Pinpoint the cell where the given text exists, returning its (x, y) midpoint coordinate. 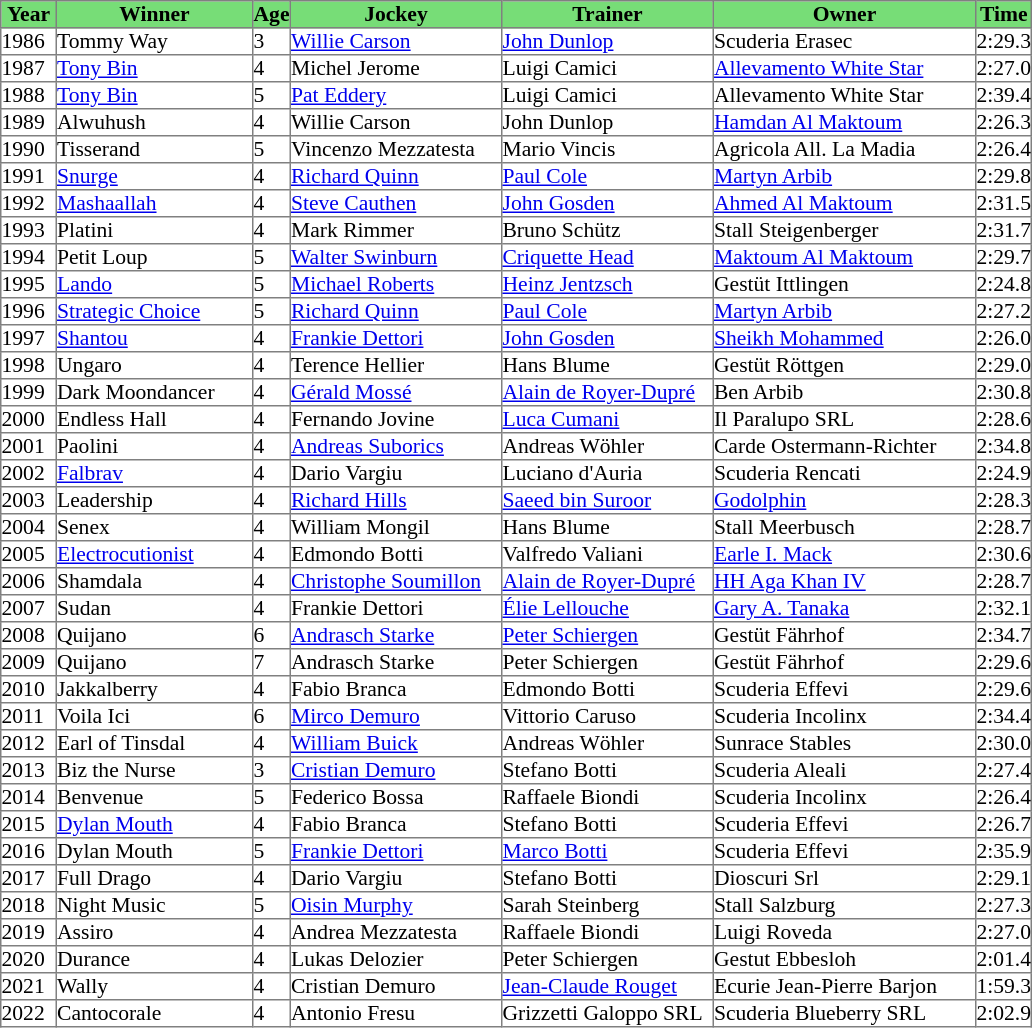
Gestüt Ittlingen (844, 284)
1990 (29, 150)
Saeed bin Suroor (608, 500)
2010 (29, 690)
1987 (29, 68)
Terence Hellier (396, 366)
Strategic Choice (154, 312)
2:29.7 (1004, 258)
1989 (29, 122)
Marco Botti (608, 852)
2:26.0 (1004, 338)
1999 (29, 392)
2:27.3 (1004, 906)
Winner (154, 14)
2:30.6 (1004, 554)
2:30.0 (1004, 744)
Biz the Nurse (154, 770)
Tommy Way (154, 42)
Petit Loup (154, 258)
Jakkalberry (154, 690)
2002 (29, 474)
2:34.7 (1004, 636)
2008 (29, 636)
Andreas Suborics (396, 446)
Leadership (154, 500)
2015 (29, 824)
2:02.9 (1004, 1014)
Dioscuri Srl (844, 878)
Vittorio Caruso (608, 716)
Scuderia Rencati (844, 474)
Stall Salzburg (844, 906)
Mashaallah (154, 204)
2:34.4 (1004, 716)
2:35.9 (1004, 852)
Sunrace Stables (844, 744)
Vincenzo Mezzatesta (396, 150)
Maktoum Al Maktoum (844, 258)
2:24.8 (1004, 284)
Michael Roberts (396, 284)
Ben Arbib (844, 392)
Christophe Soumillon (396, 582)
Mark Rimmer (396, 230)
Valfredo Valiani (608, 554)
Falbrav (154, 474)
2:31.7 (1004, 230)
2:28.3 (1004, 500)
2:01.4 (1004, 960)
Full Drago (154, 878)
Senex (154, 528)
Ecurie Jean-Pierre Barjon (844, 986)
Dark Moondancer (154, 392)
2014 (29, 798)
2011 (29, 716)
2:29.3 (1004, 42)
HH Aga Khan IV (844, 582)
Alwuhush (154, 122)
2:28.6 (1004, 420)
2019 (29, 932)
Durance (154, 960)
Stall Meerbusch (844, 528)
2:32.1 (1004, 608)
Pat Eddery (396, 96)
Benvenue (154, 798)
2009 (29, 662)
1998 (29, 366)
Gérald Mossé (396, 392)
Sheikh Mohammed (844, 338)
1997 (29, 338)
Endless Hall (154, 420)
Carde Ostermann-Richter (844, 446)
1:59.3 (1004, 986)
Tisserand (154, 150)
Assiro (154, 932)
Mario Vincis (608, 150)
1994 (29, 258)
2013 (29, 770)
2:27.2 (1004, 312)
Gestut Ebbesloh (844, 960)
Agricola All. La Madia (844, 150)
2017 (29, 878)
Night Music (154, 906)
Andrea Mezzatesta (396, 932)
Luca Cumani (608, 420)
Sudan (154, 608)
Snurge (154, 176)
Platini (154, 230)
Luciano d'Auria (608, 474)
2:26.3 (1004, 122)
Heinz Jentzsch (608, 284)
2:24.9 (1004, 474)
Hamdan Al Maktoum (844, 122)
Criquette Head (608, 258)
2001 (29, 446)
Scuderia Blueberry SRL (844, 1014)
Il Paralupo SRL (844, 420)
Lando (154, 284)
2006 (29, 582)
2021 (29, 986)
2022 (29, 1014)
Antonio Fresu (396, 1014)
2016 (29, 852)
Earl of Tinsdal (154, 744)
2:29.8 (1004, 176)
Oisin Murphy (396, 906)
Cantocorale (154, 1014)
1986 (29, 42)
Age (272, 14)
Electrocutionist (154, 554)
1993 (29, 230)
2:31.5 (1004, 204)
2:39.4 (1004, 96)
Bruno Schütz (608, 230)
Voila Ici (154, 716)
Scuderia Aleali (844, 770)
1988 (29, 96)
Shantou (154, 338)
Trainer (608, 14)
Jockey (396, 14)
Paolini (154, 446)
2000 (29, 420)
Sarah Steinberg (608, 906)
Élie Lellouche (608, 608)
Stall Steigenberger (844, 230)
Scuderia Erasec (844, 42)
Fernando Jovine (396, 420)
2007 (29, 608)
Ungaro (154, 366)
2:29.1 (1004, 878)
Grizzetti Galoppo SRL (608, 1014)
2004 (29, 528)
Time (1004, 14)
Shamdala (154, 582)
2012 (29, 744)
Walter Swinburn (396, 258)
2020 (29, 960)
Steve Cauthen (396, 204)
Jean-Claude Rouget (608, 986)
7 (272, 662)
1992 (29, 204)
Lukas Delozier (396, 960)
Richard Hills (396, 500)
Gary A. Tanaka (844, 608)
2:27.4 (1004, 770)
Gestüt Röttgen (844, 366)
2:26.7 (1004, 824)
Wally (154, 986)
2:34.8 (1004, 446)
Year (29, 14)
William Buick (396, 744)
Godolphin (844, 500)
William Mongil (396, 528)
2003 (29, 500)
Ahmed Al Maktoum (844, 204)
2005 (29, 554)
Mirco Demuro (396, 716)
1991 (29, 176)
Michel Jerome (396, 68)
1996 (29, 312)
2018 (29, 906)
Luigi Roveda (844, 932)
2:30.8 (1004, 392)
2:29.0 (1004, 366)
Federico Bossa (396, 798)
Earle I. Mack (844, 554)
Owner (844, 14)
1995 (29, 284)
